Pinpoint the cell where the given text exists, returning its [x, y] midpoint coordinate. 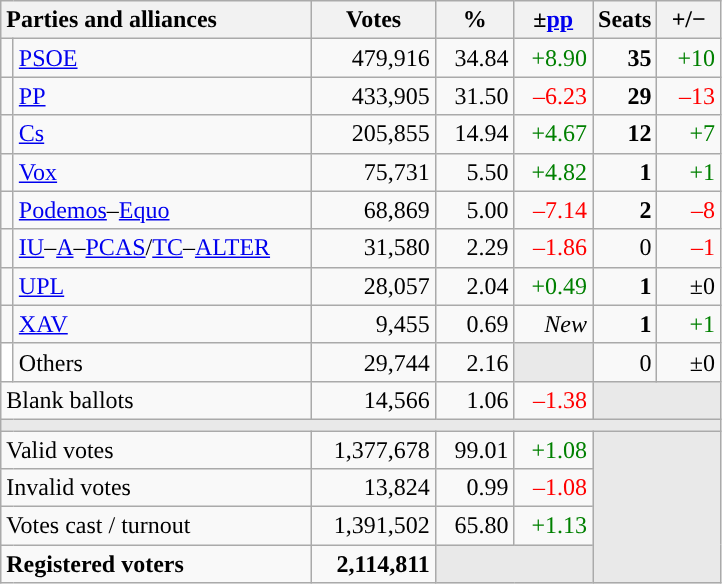
UPL [162, 286]
68,869 [374, 210]
29,744 [374, 362]
2.04 [474, 286]
205,855 [374, 134]
35 [624, 58]
34.84 [474, 58]
Parties and alliances [156, 20]
31,580 [374, 248]
Seats [624, 20]
2.16 [474, 362]
1.06 [474, 400]
Votes [374, 20]
1,391,502 [374, 526]
IU–A–PCAS/TC–ALTER [162, 248]
Registered voters [156, 564]
65.80 [474, 526]
Blank ballots [156, 400]
5.50 [474, 172]
75,731 [374, 172]
Others [162, 362]
1,377,678 [374, 449]
+0.49 [554, 286]
–1.38 [554, 400]
Vox [162, 172]
PSOE [162, 58]
–1.08 [554, 488]
99.01 [474, 449]
±pp [554, 20]
PP [162, 96]
–8 [689, 210]
14,566 [374, 400]
2,114,811 [374, 564]
% [474, 20]
0.99 [474, 488]
13,824 [374, 488]
5.00 [474, 210]
Invalid votes [156, 488]
12 [624, 134]
31.50 [474, 96]
+10 [689, 58]
2 [624, 210]
433,905 [374, 96]
Podemos–Equo [162, 210]
+7 [689, 134]
New [554, 324]
Votes cast / turnout [156, 526]
+4.67 [554, 134]
14.94 [474, 134]
479,916 [374, 58]
9,455 [374, 324]
–7.14 [554, 210]
+4.82 [554, 172]
XAV [162, 324]
–1 [689, 248]
+/− [689, 20]
2.29 [474, 248]
+1.08 [554, 449]
+1.13 [554, 526]
29 [624, 96]
0.69 [474, 324]
–13 [689, 96]
Cs [162, 134]
+8.90 [554, 58]
28,057 [374, 286]
Valid votes [156, 449]
–1.86 [554, 248]
–6.23 [554, 96]
